From the cell containing the given text, extract its center point as (x, y) coordinate. 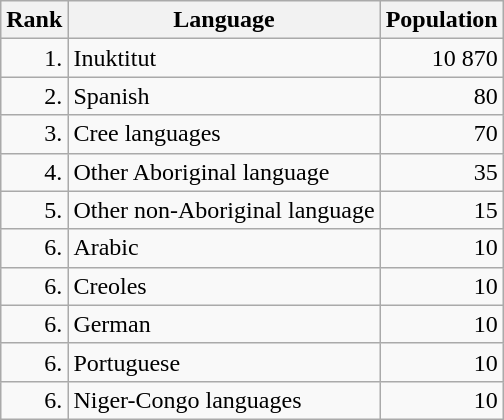
Other non-Aboriginal language (224, 210)
Creoles (224, 286)
70 (442, 134)
Arabic (224, 248)
Language (224, 20)
5. (34, 210)
Other Aboriginal language (224, 172)
Portuguese (224, 362)
15 (442, 210)
80 (442, 96)
35 (442, 172)
Inuktitut (224, 58)
Cree languages (224, 134)
1. (34, 58)
4. (34, 172)
3. (34, 134)
Rank (34, 20)
Population (442, 20)
German (224, 324)
Niger-Congo languages (224, 400)
2. (34, 96)
10 870 (442, 58)
Spanish (224, 96)
